From the cell containing the given text, extract its center point as (x, y) coordinate. 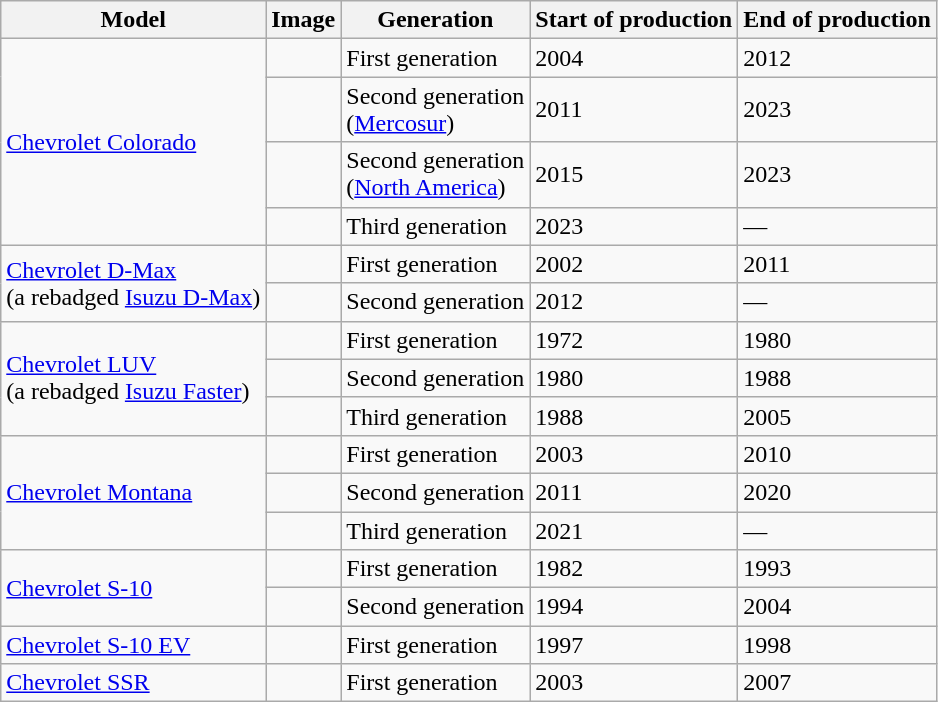
2020 (838, 492)
Chevrolet D-Max(a rebadged Isuzu D-Max) (134, 283)
Chevrolet LUV(a rebadged Isuzu Faster) (134, 378)
Start of production (634, 20)
2007 (838, 683)
2005 (838, 416)
1993 (838, 569)
Chevrolet Montana (134, 492)
Image (304, 20)
Chevrolet Colorado (134, 142)
End of production (838, 20)
Model (134, 20)
2010 (838, 454)
Chevrolet SSR (134, 683)
1972 (634, 340)
2002 (634, 264)
1982 (634, 569)
Chevrolet S-10 (134, 588)
2021 (634, 531)
1997 (634, 645)
1998 (838, 645)
2015 (634, 174)
Chevrolet S-10 EV (134, 645)
Second generation(North America) (436, 174)
Generation (436, 20)
Second generation(Mercosur) (436, 110)
1994 (634, 607)
